Locate the cell with the specified text and output its [x, y] center coordinate. 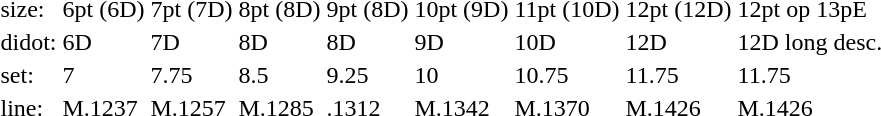
9D [462, 42]
11.75 [678, 75]
8.5 [280, 75]
10 [462, 75]
6D [104, 42]
7 [104, 75]
10D [567, 42]
7.75 [192, 75]
12D [678, 42]
7D [192, 42]
10.75 [567, 75]
9.25 [368, 75]
